Determine the [x, y] coordinate at the center of the cell enclosing the given text.  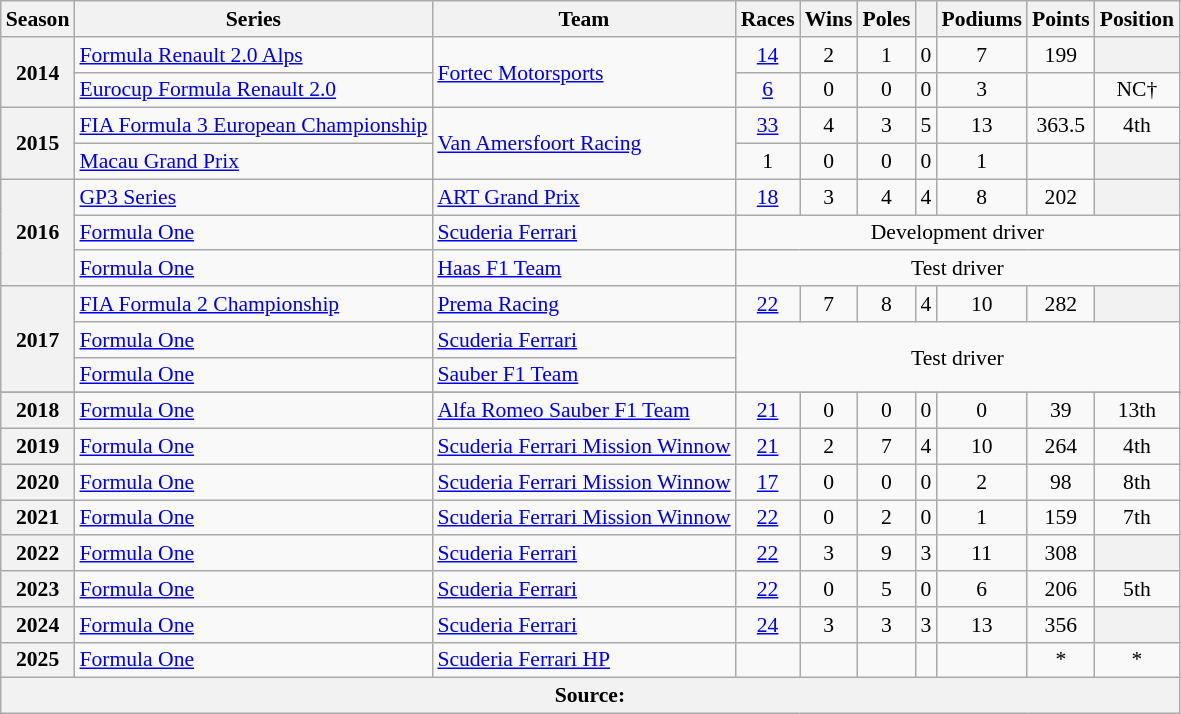
Season [38, 19]
Eurocup Formula Renault 2.0 [253, 90]
206 [1061, 589]
2020 [38, 482]
24 [768, 625]
Wins [829, 19]
2021 [38, 518]
2016 [38, 232]
2014 [38, 72]
7th [1137, 518]
11 [982, 554]
Series [253, 19]
363.5 [1061, 126]
2018 [38, 411]
9 [886, 554]
2019 [38, 447]
17 [768, 482]
Macau Grand Prix [253, 162]
282 [1061, 304]
Scuderia Ferrari HP [584, 660]
33 [768, 126]
2023 [38, 589]
NC† [1137, 90]
308 [1061, 554]
ART Grand Prix [584, 197]
264 [1061, 447]
Poles [886, 19]
Podiums [982, 19]
14 [768, 55]
FIA Formula 2 Championship [253, 304]
Haas F1 Team [584, 269]
2017 [38, 340]
98 [1061, 482]
Points [1061, 19]
2015 [38, 144]
202 [1061, 197]
GP3 Series [253, 197]
Team [584, 19]
Van Amersfoort Racing [584, 144]
FIA Formula 3 European Championship [253, 126]
Formula Renault 2.0 Alps [253, 55]
Sauber F1 Team [584, 375]
39 [1061, 411]
356 [1061, 625]
Prema Racing [584, 304]
13th [1137, 411]
Fortec Motorsports [584, 72]
Races [768, 19]
Source: [590, 696]
2022 [38, 554]
2025 [38, 660]
Position [1137, 19]
199 [1061, 55]
8th [1137, 482]
159 [1061, 518]
5th [1137, 589]
2024 [38, 625]
18 [768, 197]
Alfa Romeo Sauber F1 Team [584, 411]
Development driver [958, 233]
